Determine the (X, Y) coordinate at the center of the cell enclosing the given text.  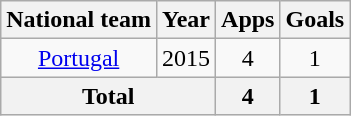
Total (108, 96)
Year (186, 20)
National team (79, 20)
Apps (248, 20)
2015 (186, 58)
Portugal (79, 58)
Goals (315, 20)
